Search for the cell housing the specified text and yield its [X, Y] center coordinate. 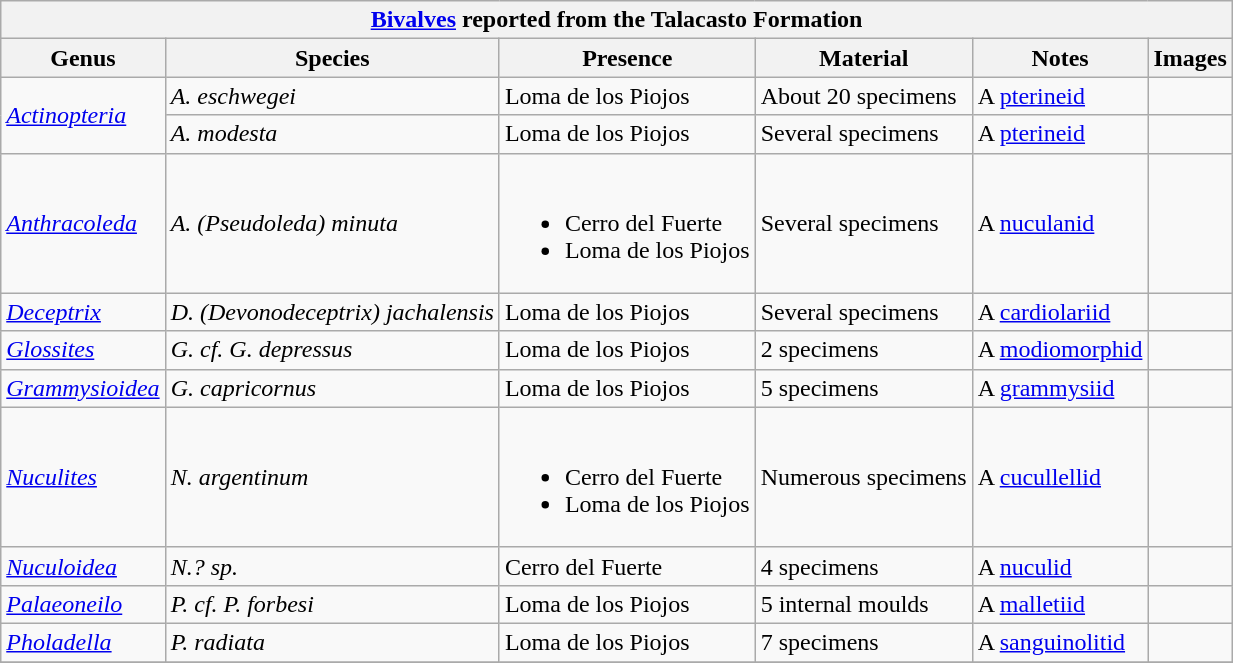
P. cf. P. forbesi [332, 604]
7 specimens [864, 642]
Numerous specimens [864, 477]
Notes [1060, 58]
A nuculanid [1060, 223]
Species [332, 58]
P. radiata [332, 642]
A modiomorphid [1060, 350]
Pholadella [83, 642]
About 20 specimens [864, 96]
G. capricornus [332, 388]
A nuculid [1060, 566]
Nuculoidea [83, 566]
Deceptrix [83, 312]
A grammysiid [1060, 388]
Palaeoneilo [83, 604]
2 specimens [864, 350]
G. cf. G. depressus [332, 350]
Glossites [83, 350]
Material [864, 58]
Nuculites [83, 477]
A. modesta [332, 134]
N. argentinum [332, 477]
Anthracoleda [83, 223]
A sanguinolitid [1060, 642]
Presence [627, 58]
A cucullellid [1060, 477]
Cerro del Fuerte [627, 566]
4 specimens [864, 566]
Actinopteria [83, 115]
Grammysioidea [83, 388]
A cardiolariid [1060, 312]
Genus [83, 58]
5 specimens [864, 388]
D. (Devonodeceptrix) jachalensis [332, 312]
A malletiid [1060, 604]
5 internal moulds [864, 604]
A. eschwegei [332, 96]
N.? sp. [332, 566]
Bivalves reported from the Talacasto Formation [617, 20]
A. (Pseudoleda) minuta [332, 223]
Images [1190, 58]
